Scan for the cell matching the given text and deliver its (x, y) coordinate at center. 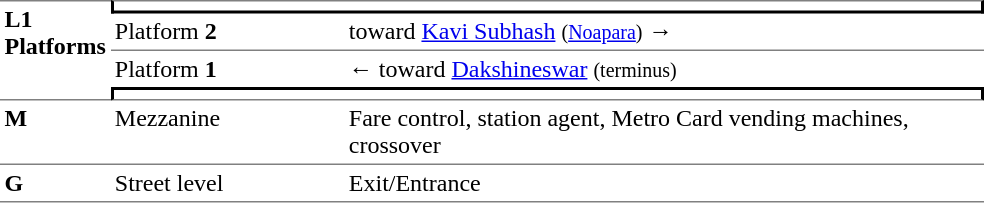
Fare control, station agent, Metro Card vending machines, crossover (664, 132)
Platform 1 (227, 69)
toward Kavi Subhash (Noapara) → (664, 33)
M (55, 132)
Street level (227, 184)
← toward Dakshineswar (terminus) (664, 69)
Exit/Entrance (664, 184)
G (55, 184)
Mezzanine (227, 132)
Platform 2 (227, 33)
L1Platforms (55, 50)
